Find where the given text appears and provide that cell's center as [x, y] coordinate. 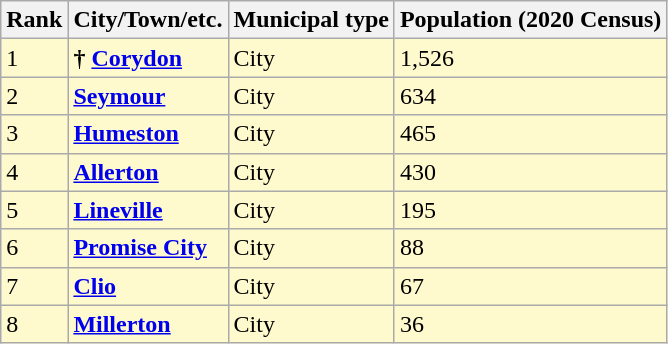
Promise City [148, 248]
Millerton [148, 324]
Municipal type [311, 20]
3 [34, 134]
Seymour [148, 96]
Clio [148, 286]
1 [34, 58]
Lineville [148, 210]
5 [34, 210]
195 [530, 210]
6 [34, 248]
1,526 [530, 58]
430 [530, 172]
4 [34, 172]
Population (2020 Census) [530, 20]
Allerton [148, 172]
465 [530, 134]
88 [530, 248]
City/Town/etc. [148, 20]
36 [530, 324]
Humeston [148, 134]
8 [34, 324]
67 [530, 286]
634 [530, 96]
Rank [34, 20]
† Corydon [148, 58]
2 [34, 96]
7 [34, 286]
